Extract the (x, y) coordinate from the center of the cell holding the provided text.  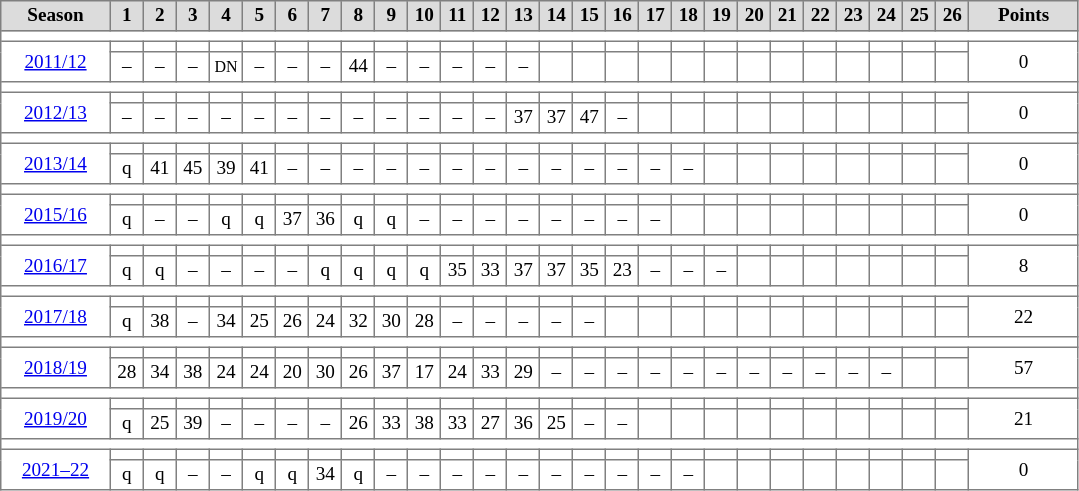
7 (326, 16)
14 (556, 16)
1 (126, 16)
47 (590, 118)
2 (160, 16)
57 (1024, 367)
DN (226, 67)
6 (292, 16)
18 (688, 16)
2012/13 (56, 112)
2015/16 (56, 214)
2013/14 (56, 163)
45 (192, 169)
3 (192, 16)
19 (722, 16)
2016/17 (56, 265)
10 (424, 16)
2019/20 (56, 418)
5 (260, 16)
4 (226, 16)
44 (358, 67)
29 (524, 373)
32 (358, 322)
Points (1024, 16)
27 (490, 424)
9 (392, 16)
13 (524, 16)
2021–22 (56, 469)
2018/19 (56, 367)
2017/18 (56, 316)
12 (490, 16)
15 (590, 16)
Season (56, 16)
2011/12 (56, 61)
16 (622, 16)
11 (458, 16)
